Detect which cell encompasses the target text, then output its (x, y) center coordinate. 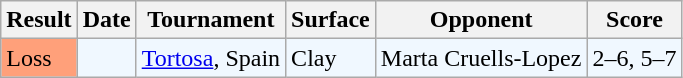
Tournament (210, 20)
Loss (39, 58)
Result (39, 20)
Date (106, 20)
Tortosa, Spain (210, 58)
Marta Cruells-Lopez (481, 58)
Score (634, 20)
2–6, 5–7 (634, 58)
Opponent (481, 20)
Surface (331, 20)
Clay (331, 58)
